Return the [X, Y] coordinate for the center point of the cell that contains the specified text.  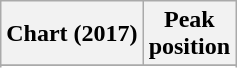
Peak position [189, 34]
Chart (2017) [72, 34]
